Provide the (x, y) coordinate of the cell's center where the given text is located.  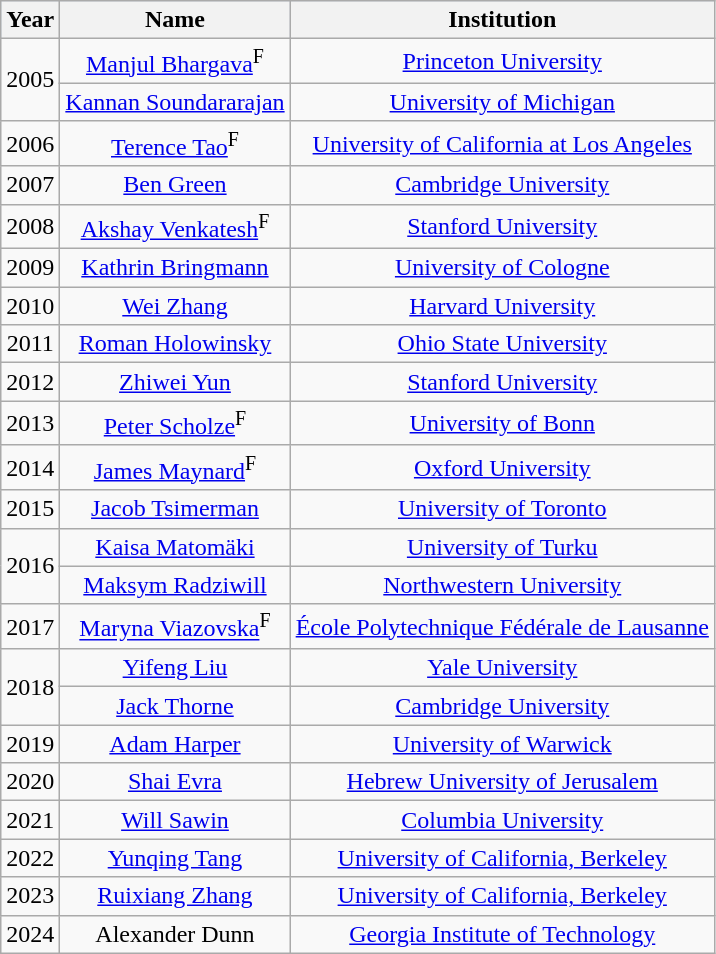
James MaynardF (175, 468)
Roman Holowinsky (175, 344)
2017 (30, 626)
2006 (30, 144)
Akshay VenkateshF (175, 226)
2015 (30, 509)
Terence TaoF (175, 144)
2010 (30, 306)
2022 (30, 858)
École Polytechnique Fédérale de Lausanne (502, 626)
Kaisa Matomäki (175, 547)
Name (175, 20)
Jack Thorne (175, 706)
Will Sawin (175, 820)
Jacob Tsimerman (175, 509)
2016 (30, 566)
Maksym Radziwill (175, 585)
Harvard University (502, 306)
Kathrin Bringmann (175, 268)
Ohio State University (502, 344)
University of Cologne (502, 268)
2005 (30, 80)
Shai Evra (175, 782)
Alexander Dunn (175, 934)
2008 (30, 226)
2007 (30, 185)
Georgia Institute of Technology (502, 934)
Zhiwei Yun (175, 382)
2018 (30, 687)
Northwestern University (502, 585)
Ben Green (175, 185)
2021 (30, 820)
Kannan Soundararajan (175, 102)
Ruixiang Zhang (175, 896)
2024 (30, 934)
Hebrew University of Jerusalem (502, 782)
University of Bonn (502, 424)
2020 (30, 782)
Columbia University (502, 820)
Yifeng Liu (175, 668)
2014 (30, 468)
Year (30, 20)
Manjul BhargavaF (175, 62)
Adam Harper (175, 744)
Yunqing Tang (175, 858)
University of Warwick (502, 744)
Maryna ViazovskaF (175, 626)
Oxford University (502, 468)
Princeton University (502, 62)
2023 (30, 896)
Wei Zhang (175, 306)
2012 (30, 382)
2011 (30, 344)
2019 (30, 744)
University of Turku (502, 547)
Institution (502, 20)
Yale University (502, 668)
University of California at Los Angeles (502, 144)
University of Toronto (502, 509)
2009 (30, 268)
Peter ScholzeF (175, 424)
2013 (30, 424)
University of Michigan (502, 102)
